Find where the given text appears and provide that cell's center as (x, y) coordinate. 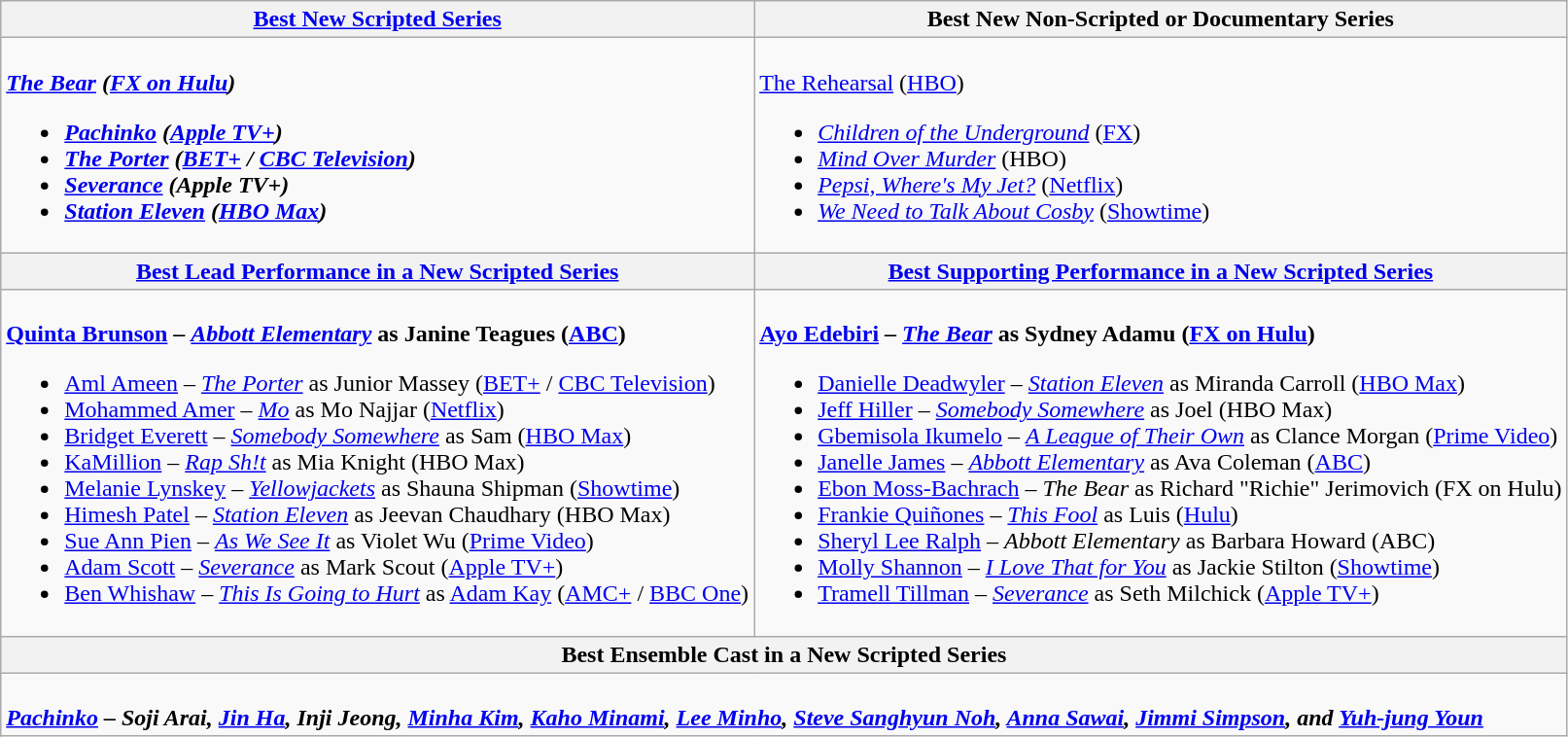
The Rehearsal (HBO)Children of the Underground (FX)Mind Over Murder (HBO)Pepsi, Where's My Jet? (Netflix)We Need to Talk About Cosby (Showtime) (1161, 146)
Best Lead Performance in a New Scripted Series (377, 271)
Pachinko – Soji Arai, Jin Ha, Inji Jeong, Minha Kim, Kaho Minami, Lee Minho, Steve Sanghyun Noh, Anna Sawai, Jimmi Simpson, and Yuh-jung Youn (784, 704)
Best Supporting Performance in a New Scripted Series (1161, 271)
The Bear (FX on Hulu)Pachinko (Apple TV+)The Porter (BET+ / CBC Television)Severance (Apple TV+)Station Eleven (HBO Max) (377, 146)
Best Ensemble Cast in a New Scripted Series (784, 654)
Best New Non-Scripted or Documentary Series (1161, 19)
Best New Scripted Series (377, 19)
